Find where the given text appears and provide that cell's center as [X, Y] coordinate. 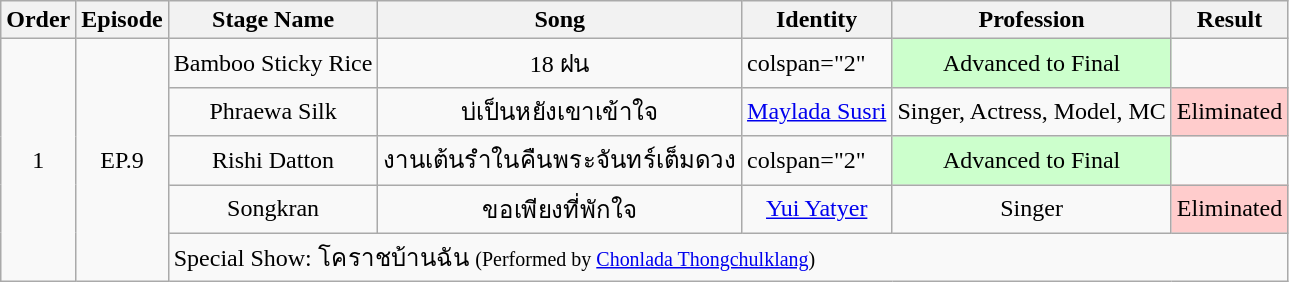
Song [560, 20]
Singer [1032, 208]
บ่เป็นหยังเขาเข้าใจ [560, 112]
Special Show: โคราชบ้านฉัน (Performed by Chonlada Thongchulklang) [728, 258]
EP.9 [122, 160]
1 [38, 160]
Result [1229, 20]
ขอเพียงที่พักใจ [560, 208]
Rishi Datton [273, 160]
Profession [1032, 20]
Order [38, 20]
Stage Name [273, 20]
Singer, Actress, Model, MC [1032, 112]
Episode [122, 20]
งานเต้นรำในคืนพระจันทร์เต็มดวง [560, 160]
Maylada Susri [817, 112]
Identity [817, 20]
Bamboo Sticky Rice [273, 64]
Phraewa Silk [273, 112]
Songkran [273, 208]
18 ฝน [560, 64]
Yui Yatyer [817, 208]
